Determine the [x, y] coordinate at the center of the cell enclosing the given text.  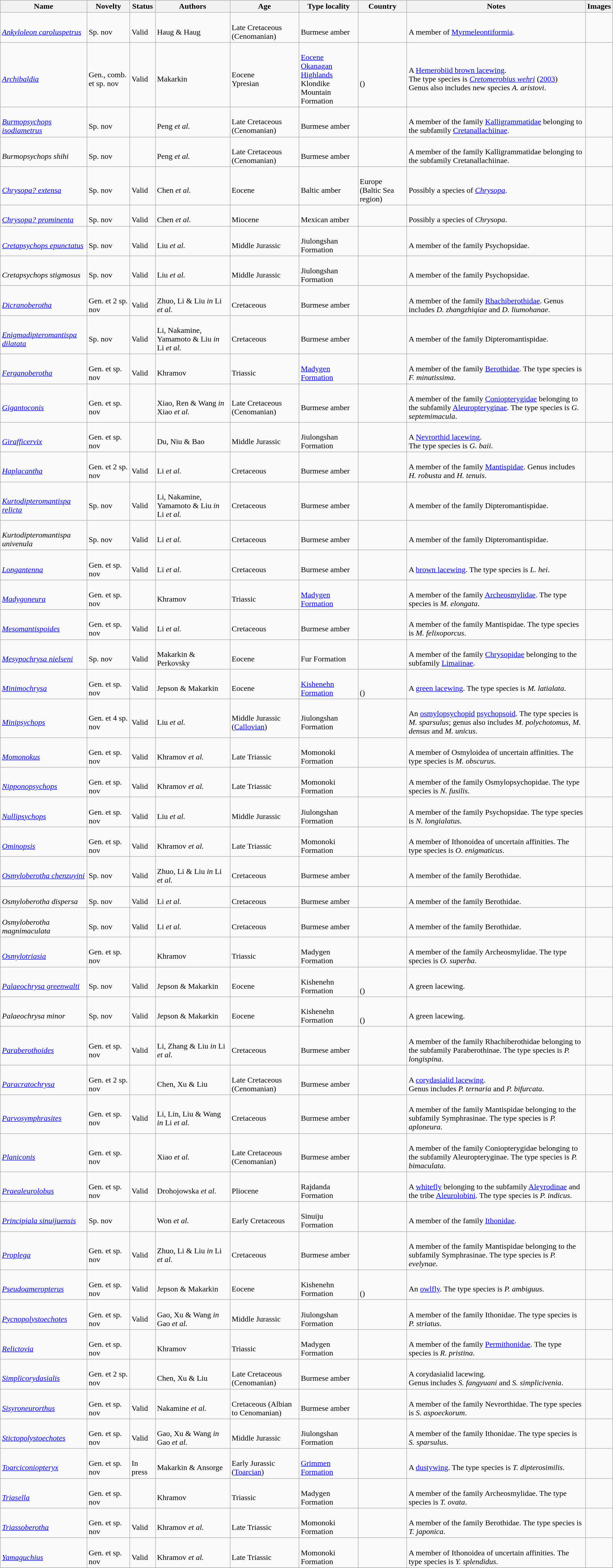
Nullipsychops [44, 812]
Ominopsis [44, 842]
Name [44, 6]
Osmylotriasia [44, 952]
Planiconis [44, 1153]
A corydasialid lacewing. Genus includes P. ternaria and P. bifurcata. [496, 1080]
EoceneYpresian [264, 75]
Miocene [264, 215]
Nipponopsychops [44, 782]
Rajdanda Formation [328, 1187]
A member of the family Ithonidae. The type species is P. striatus. [496, 1314]
Authors [193, 6]
Madygoneura [44, 595]
A member of the family Rhachiberothidae. Genus includes D. zhangzhiqiae and D. liumohanae. [496, 300]
Cretaceous (Albian to Cenomanian) [264, 1404]
A green lacewing. The type species is M. latialata. [496, 684]
Ankyloleon caroluspetrus [44, 27]
Simplicorydasialis [44, 1374]
Fur Formation [328, 654]
Triasella [44, 1493]
Principiala sinuijuensis [44, 1216]
Li, Lin, Liu & Wang in Li et al. [193, 1114]
Xiao et al. [193, 1153]
Cretapsychops stigmosus [44, 271]
Longantenna [44, 565]
A member of Myrmeleontiformia. [496, 27]
Palaeochrysa minor [44, 1012]
Mesomantispoides [44, 625]
A member of the family Mantispidae belonging to the subfamily Symphrasinae. The type species is P. aploneura. [496, 1114]
Archibaldia [44, 75]
Type locality [328, 6]
Sinuiju Formation [328, 1216]
A member of the family Rhachiberothidae belonging to the subfamily Paraberothinae. The type species is P. longispina. [496, 1046]
Paracratochrysa [44, 1080]
A member of the family Permithonidae. The type species is R. pristina. [496, 1344]
An owlfly. The type species is P. ambiguus. [496, 1285]
Paraberothoides [44, 1046]
Novelty [109, 6]
Middle Jurassic (Callovian) [264, 718]
Pliocene [264, 1187]
A dustywing. The type species is T. dipterosimilis. [496, 1464]
Haplacantha [44, 467]
Burmopsychops isodiametrus [44, 122]
Images [599, 6]
Chrysopa? prominenta [44, 215]
Makarkin & Ansorge [193, 1464]
Kurtodipteromantispa relicta [44, 501]
A member of the family Osmylopsychopidae. The type species is N. fusilis. [496, 782]
Chrysopa? extensa [44, 186]
A member of the family Berothidae. The type species is T. japonica. [496, 1523]
Minimochrysa [44, 684]
A member of the family Archeosmylidae. The type species is M. elongata. [496, 595]
A member of Ithonoidea of uncertain affinities. The type species is O. enigmaticus. [496, 842]
Girafficervix [44, 437]
Makarkin & Perkovsky [193, 654]
Triassoberotha [44, 1523]
Drohojowska et al. [193, 1187]
Haug & Haug [193, 27]
A member of the family Archeosmylidae. The type species is T. ovata. [496, 1493]
A member of the family Psychopsidae. The type species is N. longialatus. [496, 812]
A member of the family Archeosmylidae. The type species is O. superba. [496, 952]
Enigmadipteromantispa dilatata [44, 334]
A member of the family Berothidae. The type species is F. minutissima. [496, 369]
Baltic amber [328, 186]
Gen. et 4 sp. nov [109, 718]
Won et al. [193, 1216]
Stictopolystoechotes [44, 1434]
Li, Zhang & Liu in Li et al. [193, 1046]
Palaeochrysa greenwalti [44, 982]
A member of the family Mantispidae. The type species is M. felixoporcus. [496, 625]
Makarkin [193, 75]
A corydasialid lacewing. Genus includes S. fangyuani and S. simplicivenia. [496, 1374]
Minipsychops [44, 718]
A member of Osmyloidea of uncertain affinities. The type species is M. obscurus. [496, 752]
Yamaguchius [44, 1553]
Notes [496, 6]
A Nevrorthid lacewing. The type species is G. baii. [496, 437]
A member of Ithonoidea of uncertain affinities. The type species is Y. splendidus. [496, 1553]
A member of the family Coniopterygidae belonging to the subfamily Aleuropteryginae. The type species is G. septemimacula. [496, 403]
Burmopsychops shihi [44, 152]
Mexican amber [328, 215]
Osmyloberotha chenzuyini [44, 871]
Xiao, Ren & Wang in Xiao et al. [193, 403]
A brown lacewing. The type species is L. hei. [496, 565]
Eocene Okanagan HighlandsKlondike Mountain Formation [328, 75]
Cretapsychops epunctatus [44, 241]
Osmyloberotha magnimaculata [44, 922]
A member of the family Ithonidae. The type species is S. sparsulus. [496, 1434]
Osmyloberotha dispersa [44, 897]
Relictovia [44, 1344]
Gen., comb. et sp. nov [109, 75]
Age [264, 6]
Ferganoberotha [44, 369]
A member of the family Mantispidae belonging to the subfamily Symphrasinae. The type species is P. evelynae. [496, 1250]
A member of the family Nevrorthidae. The type species is S. aspoeckorum. [496, 1404]
A Hemerobiid brown lacewing. The type species is Cretomerobius wehri (2003)Genus also includes new species A. aristovi. [496, 75]
In press [143, 1464]
Proplega [44, 1250]
Dicranoberotha [44, 300]
Status [143, 6]
Gigantoconis [44, 403]
A member of the family Chrysopidae belonging to the subfamily Limaiinae. [496, 654]
Grimmen Formation [328, 1464]
Mesypochrysa nielseni [44, 654]
Kurtodipteromantispa univenula [44, 535]
Toarciconiopteryx [44, 1464]
Pycnopolystoechotes [44, 1314]
Nakamine et al. [193, 1404]
Country [382, 6]
An osmylopsychopid psychopsoid. The type species is M. sparsulus; genus also includes M. polychotomus, M. densus and M. unicus. [496, 718]
A member of the family Mantispidae. Genus includes H. robusta and H. tenuis. [496, 467]
Sisyroneurorthus [44, 1404]
Early Cretaceous [264, 1216]
A member of the family Ithonidae. [496, 1216]
Early Jurassic (Toarcian) [264, 1464]
A whitefly belonging to the subfamily Aleyrodinae and the tribe Aleurolobini. The type species is P. indicus. [496, 1187]
Parvosymphrasites [44, 1114]
Praealeurolobus [44, 1187]
Momonokus [44, 752]
Pseudoameropterus [44, 1285]
A member of the family Coniopterygidae belonging to the subfamily Aleuropteryginae. The type species is P. bimaculata. [496, 1153]
Du, Niu & Bao [193, 437]
Europe (Baltic Sea region) [382, 186]
